Capture the cell that displays the provided text and extract its [X, Y] central coordinate. 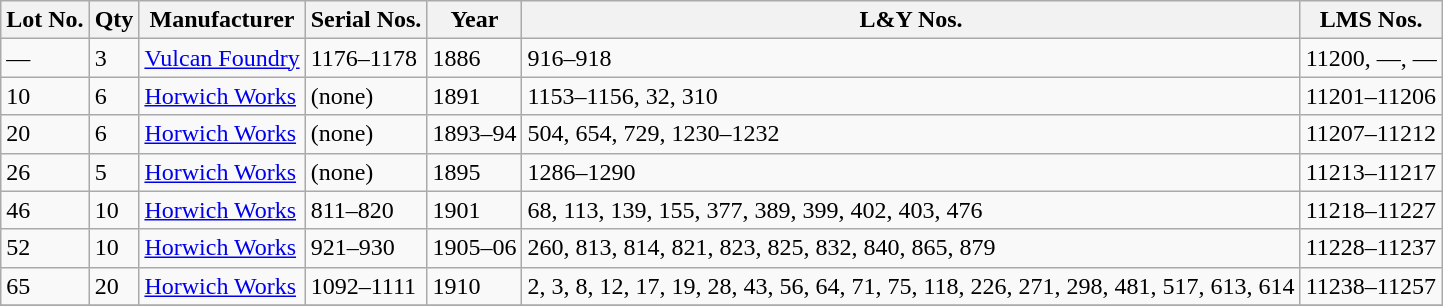
11238–11257 [1371, 286]
— [45, 58]
1893–94 [474, 134]
Vulcan Foundry [222, 58]
Manufacturer [222, 20]
46 [45, 210]
916–918 [911, 58]
1910 [474, 286]
1895 [474, 172]
11207–11212 [1371, 134]
Qty [114, 20]
68, 113, 139, 155, 377, 389, 399, 402, 403, 476 [911, 210]
921–930 [366, 248]
52 [45, 248]
Serial Nos. [366, 20]
811–820 [366, 210]
260, 813, 814, 821, 823, 825, 832, 840, 865, 879 [911, 248]
1092–1111 [366, 286]
Year [474, 20]
L&Y Nos. [911, 20]
1886 [474, 58]
5 [114, 172]
11201–11206 [1371, 96]
1176–1178 [366, 58]
504, 654, 729, 1230–1232 [911, 134]
1891 [474, 96]
LMS Nos. [1371, 20]
3 [114, 58]
65 [45, 286]
1286–1290 [911, 172]
11218–11227 [1371, 210]
26 [45, 172]
11228–11237 [1371, 248]
Lot No. [45, 20]
1153–1156, 32, 310 [911, 96]
1905–06 [474, 248]
11200, —, — [1371, 58]
1901 [474, 210]
11213–11217 [1371, 172]
2, 3, 8, 12, 17, 19, 28, 43, 56, 64, 71, 75, 118, 226, 271, 298, 481, 517, 613, 614 [911, 286]
